Detect which cell encompasses the target text, then output its (X, Y) center coordinate. 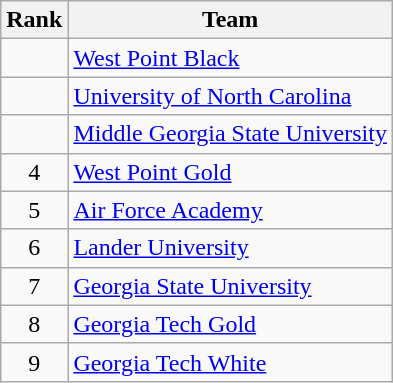
Middle Georgia State University (230, 134)
Rank (34, 20)
Lander University (230, 248)
University of North Carolina (230, 96)
Georgia State University (230, 286)
6 (34, 248)
Georgia Tech White (230, 362)
4 (34, 172)
Air Force Academy (230, 210)
West Point Black (230, 58)
7 (34, 286)
West Point Gold (230, 172)
9 (34, 362)
5 (34, 210)
8 (34, 324)
Georgia Tech Gold (230, 324)
Team (230, 20)
